Capture the cell that displays the provided text and extract its [X, Y] central coordinate. 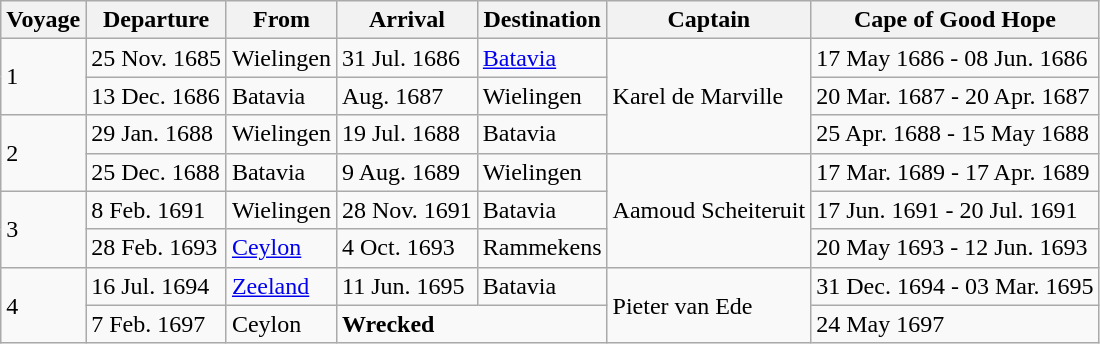
19 Jul. 1688 [406, 134]
Cape of Good Hope [955, 20]
17 Jun. 1691 - 20 Jul. 1691 [955, 210]
31 Jul. 1686 [406, 58]
20 May 1693 - 12 Jun. 1693 [955, 248]
7 Feb. 1697 [156, 324]
17 Mar. 1689 - 17 Apr. 1689 [955, 172]
11 Jun. 1695 [406, 286]
25 Apr. 1688 - 15 May 1688 [955, 134]
1 [44, 77]
17 May 1686 - 08 Jun. 1686 [955, 58]
Aug. 1687 [406, 96]
4 [44, 305]
24 May 1697 [955, 324]
From [281, 20]
4 Oct. 1693 [406, 248]
Destination [542, 20]
Departure [156, 20]
Zeeland [281, 286]
13 Dec. 1686 [156, 96]
2 [44, 153]
Aamoud Scheiteruit [709, 210]
9 Aug. 1689 [406, 172]
28 Nov. 1691 [406, 210]
20 Mar. 1687 - 20 Apr. 1687 [955, 96]
Voyage [44, 20]
31 Dec. 1694 - 03 Mar. 1695 [955, 286]
16 Jul. 1694 [156, 286]
29 Jan. 1688 [156, 134]
28 Feb. 1693 [156, 248]
8 Feb. 1691 [156, 210]
Karel de Marville [709, 96]
Pieter van Ede [709, 305]
25 Nov. 1685 [156, 58]
Captain [709, 20]
25 Dec. 1688 [156, 172]
Arrival [406, 20]
Rammekens [542, 248]
Wrecked [472, 324]
3 [44, 229]
